Detect which cell encompasses the target text, then output its [x, y] center coordinate. 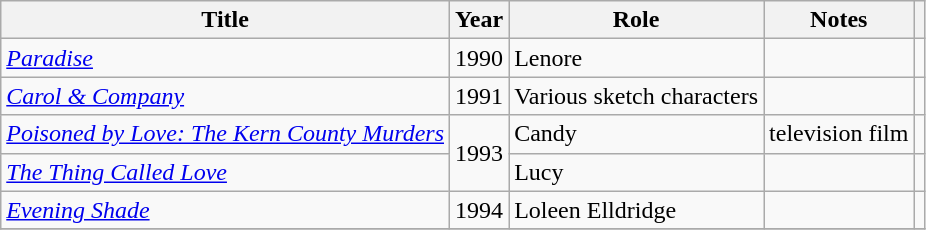
1994 [480, 210]
Paradise [226, 58]
Loleen Elldridge [636, 210]
1993 [480, 153]
Notes [839, 20]
Various sketch characters [636, 96]
Poisoned by Love: The Kern County Murders [226, 134]
Candy [636, 134]
The Thing Called Love [226, 172]
1991 [480, 96]
Role [636, 20]
Title [226, 20]
Lucy [636, 172]
Lenore [636, 58]
Evening Shade [226, 210]
Carol & Company [226, 96]
Year [480, 20]
television film [839, 134]
1990 [480, 58]
